Identify which cell holds the provided text, then report its (x, y) central coordinate. 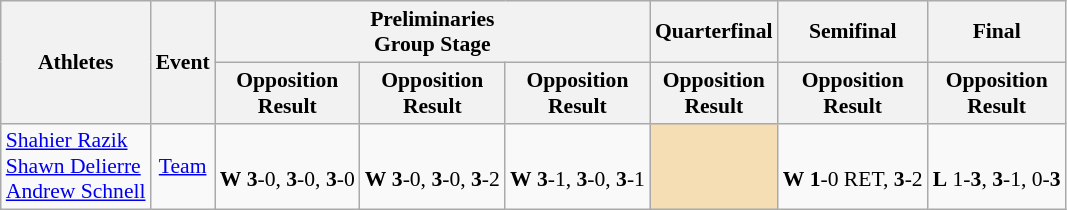
Event (183, 62)
Semifinal (853, 32)
W 1-0 RET, 3-2 (853, 166)
Team (183, 166)
W 3-0, 3-0, 3-2 (432, 166)
PreliminariesGroup Stage (432, 32)
Shahier RazikShawn DelierreAndrew Schnell (76, 166)
Final (997, 32)
Athletes (76, 62)
W 3-0, 3-0, 3-0 (288, 166)
Quarterfinal (714, 32)
L 1-3, 3-1, 0-3 (997, 166)
W 3-1, 3-0, 3-1 (578, 166)
